Search for the cell housing the specified text and yield its (X, Y) center coordinate. 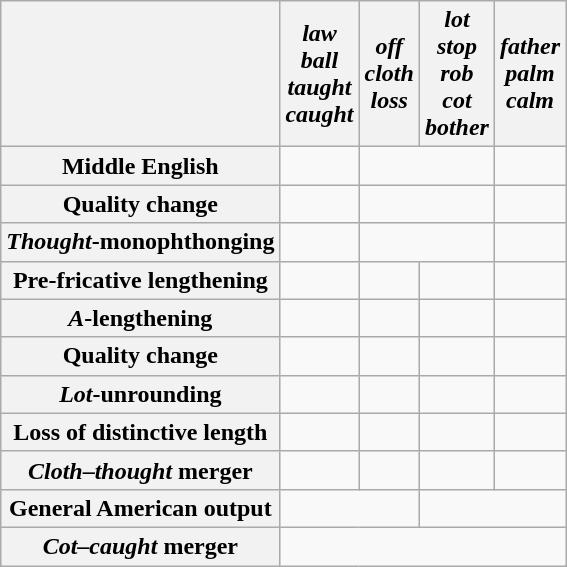
fatherpalmcalm (530, 74)
Thought-monophthonging (140, 242)
Cloth–thought merger (140, 470)
Pre-fricative lengthening (140, 280)
lawballtaughtcaught (320, 74)
General American output (140, 508)
Middle English (140, 166)
offclothloss (389, 74)
lotstoprobcotbother (456, 74)
Lot-unrounding (140, 394)
Loss of distinctive length (140, 432)
Cot–caught merger (140, 546)
A-lengthening (140, 318)
